Provide the (x, y) coordinate of the cell's center where the given text is located.  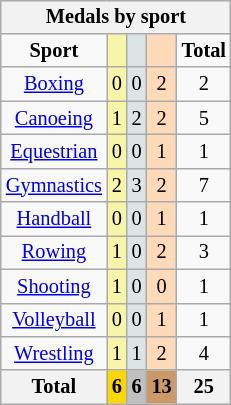
5 (204, 118)
Volleyball (54, 320)
7 (204, 185)
Rowing (54, 253)
Gymnastics (54, 185)
4 (204, 354)
Equestrian (54, 152)
Canoeing (54, 118)
25 (204, 387)
Wrestling (54, 354)
Medals by sport (116, 17)
Sport (54, 51)
Boxing (54, 84)
Handball (54, 219)
Shooting (54, 286)
13 (162, 387)
